Extract the (x, y) coordinate from the center of the cell holding the provided text.  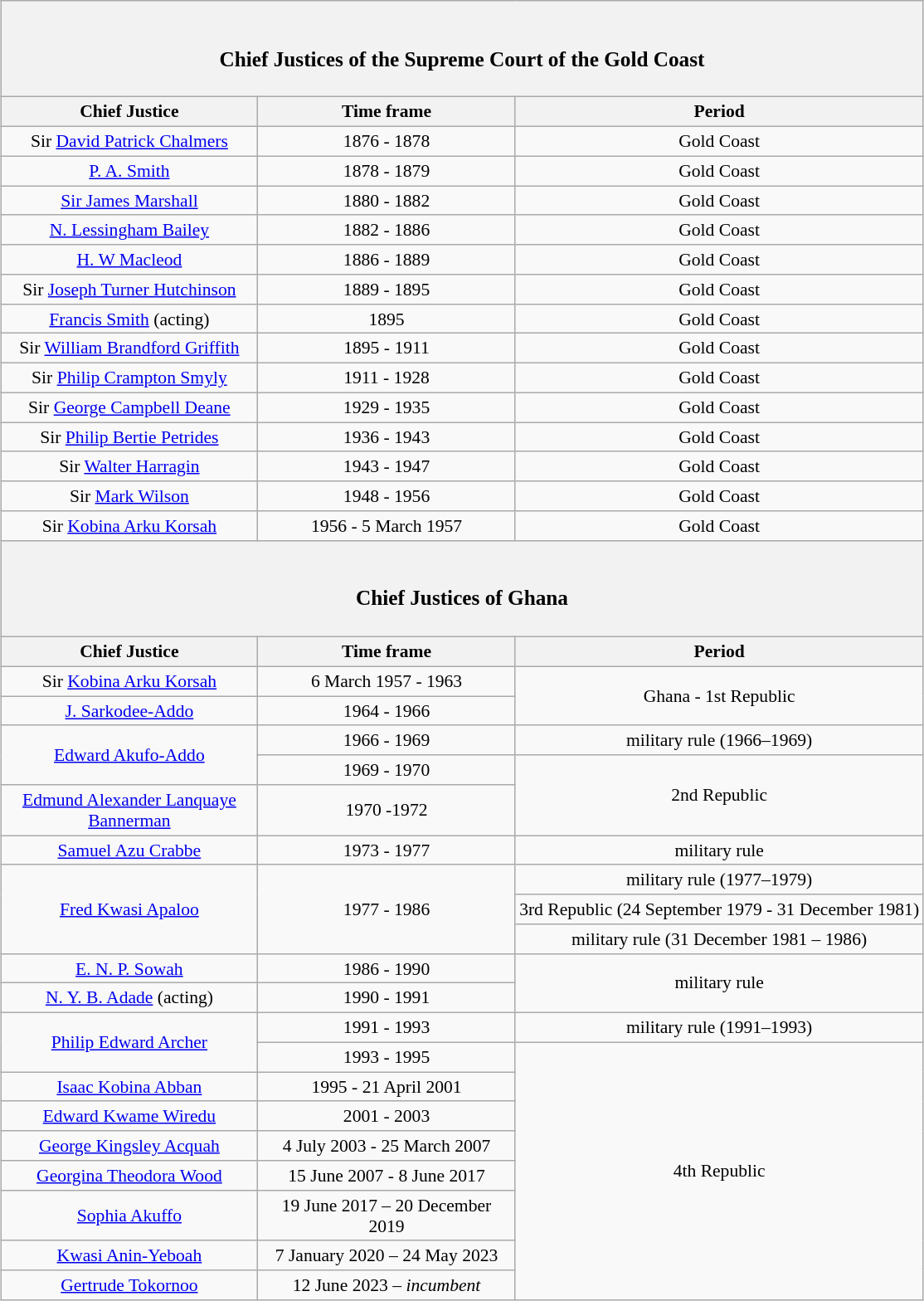
2nd Republic (719, 795)
Philip Edward Archer (129, 1042)
P. A. Smith (129, 172)
1929 - 1935 (387, 408)
Sir George Campbell Deane (129, 408)
H. W Macleod (129, 260)
Sir Mark Wilson (129, 496)
Sophia Akuffo (129, 1216)
1948 - 1956 (387, 496)
1990 - 1991 (387, 998)
2001 - 2003 (387, 1117)
Sir James Marshall (129, 201)
1993 - 1995 (387, 1057)
Kwasi Anin-Yeboah (129, 1256)
1895 (387, 319)
1943 - 1947 (387, 467)
1911 - 1928 (387, 378)
J. Sarkodee-Addo (129, 711)
1973 - 1977 (387, 850)
1969 - 1970 (387, 770)
1880 - 1882 (387, 201)
Sir Walter Harragin (129, 467)
Sir William Brandford Griffith (129, 348)
military rule (31 December 1981 – 1986) (719, 939)
Edward Akufo-Addo (129, 755)
12 June 2023 – incumbent (387, 1285)
1964 - 1966 (387, 711)
4 July 2003 - 25 March 2007 (387, 1146)
Georgina Theodora Wood (129, 1176)
1878 - 1879 (387, 172)
N. Y. B. Adade (acting) (129, 998)
Sir Philip Crampton Smyly (129, 378)
1986 - 1990 (387, 969)
6 March 1957 - 1963 (387, 681)
15 June 2007 - 8 June 2017 (387, 1176)
Edmund Alexander Lanquaye Bannerman (129, 810)
1977 - 1986 (387, 909)
Sir Philip Bertie Petrides (129, 437)
1889 - 1895 (387, 290)
1970 -1972 (387, 810)
3rd Republic (24 September 1979 - 31 December 1981) (719, 909)
Sir Joseph Turner Hutchinson (129, 290)
Francis Smith (acting) (129, 319)
1966 - 1969 (387, 741)
1895 - 1911 (387, 348)
1876 - 1878 (387, 142)
Sir David Patrick Chalmers (129, 142)
Samuel Azu Crabbe (129, 850)
Edward Kwame Wiredu (129, 1117)
Ghana - 1st Republic (719, 695)
Gertrude Tokornoo (129, 1285)
1886 - 1889 (387, 260)
N. Lessingham Bailey (129, 231)
1936 - 1943 (387, 437)
1956 - 5 March 1957 (387, 526)
military rule (1991–1993) (719, 1028)
Chief Justices of the Supreme Court of the Gold Coast (462, 49)
4th Republic (719, 1171)
military rule (1977–1979) (719, 880)
George Kingsley Acquah (129, 1146)
7 January 2020 – 24 May 2023 (387, 1256)
military rule (1966–1969) (719, 741)
1991 - 1993 (387, 1028)
19 June 2017 – 20 December 2019 (387, 1216)
1882 - 1886 (387, 231)
1995 - 21 April 2001 (387, 1087)
Chief Justices of Ghana (462, 589)
Fred Kwasi Apaloo (129, 909)
E. N. P. Sowah (129, 969)
Isaac Kobina Abban (129, 1087)
